Locate the cell with the specified text and output its (X, Y) center coordinate. 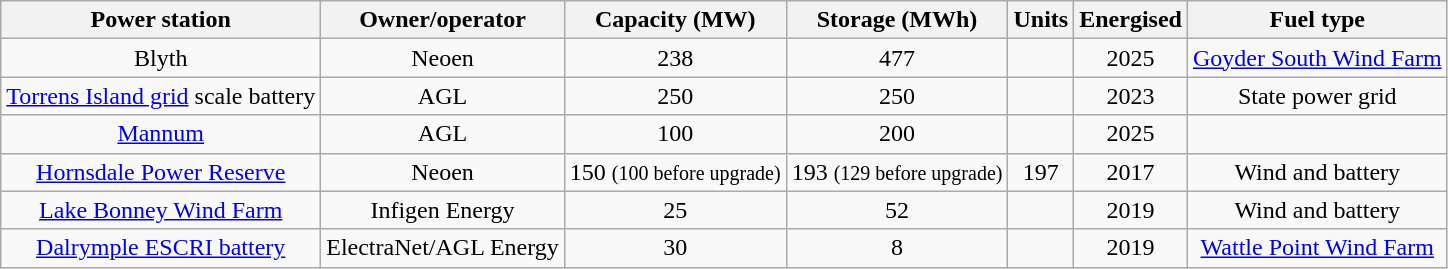
Dalrymple ESCRI battery (161, 248)
Goyder South Wind Farm (1317, 58)
ElectraNet/AGL Energy (443, 248)
100 (675, 134)
193 (129 before upgrade) (897, 172)
Hornsdale Power Reserve (161, 172)
Fuel type (1317, 20)
197 (1041, 172)
52 (897, 210)
Owner/operator (443, 20)
Lake Bonney Wind Farm (161, 210)
Mannum (161, 134)
2017 (1131, 172)
Units (1041, 20)
200 (897, 134)
Capacity (MW) (675, 20)
State power grid (1317, 96)
Torrens Island grid scale battery (161, 96)
Wattle Point Wind Farm (1317, 248)
Infigen Energy (443, 210)
Power station (161, 20)
8 (897, 248)
Storage (MWh) (897, 20)
Blyth (161, 58)
30 (675, 248)
Energised (1131, 20)
25 (675, 210)
2023 (1131, 96)
477 (897, 58)
238 (675, 58)
150 (100 before upgrade) (675, 172)
